Extract the [x, y] coordinate from the center of the cell holding the provided text.  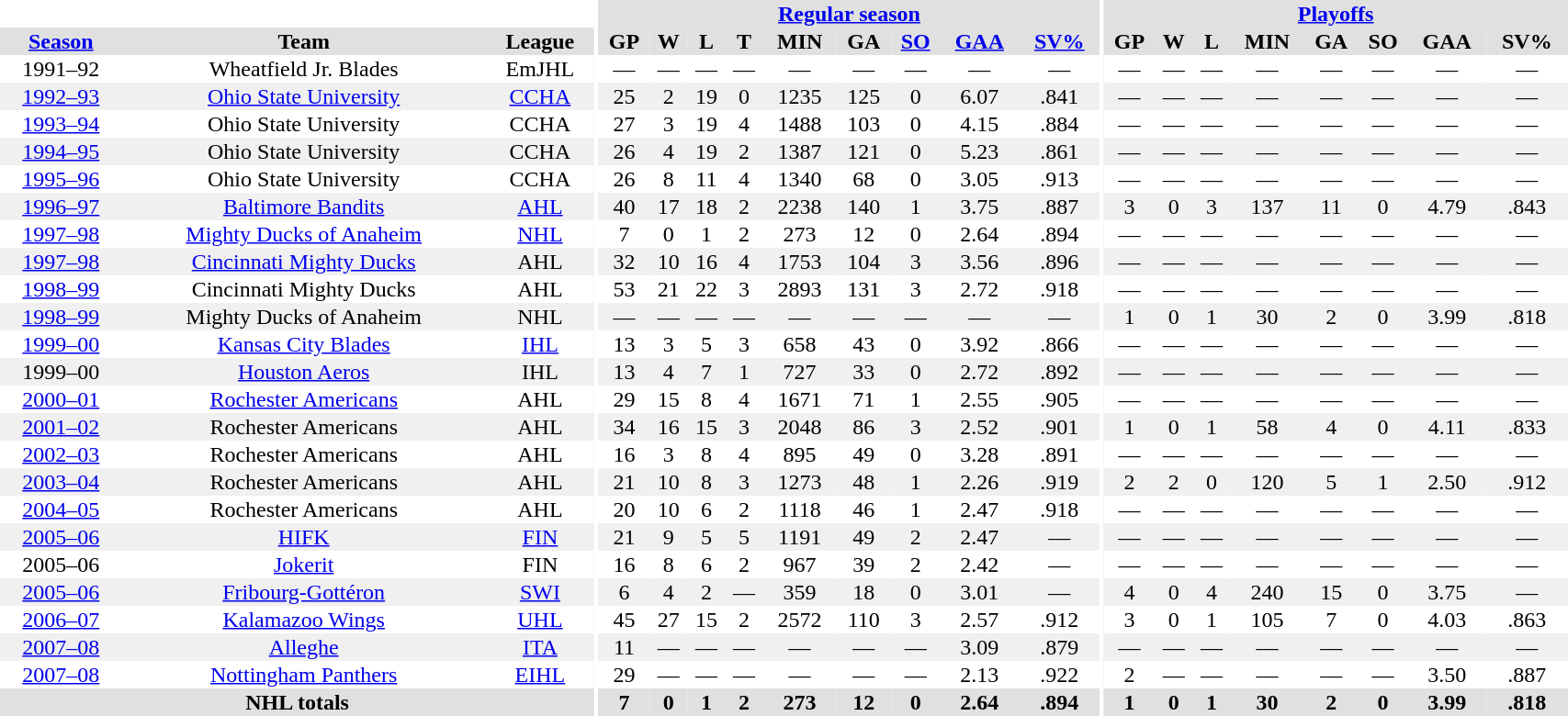
Baltimore Bandits [304, 207]
2.52 [979, 427]
.884 [1059, 124]
SWI [540, 592]
1753 [800, 262]
NHL totals [298, 702]
32 [625, 262]
1996–97 [61, 207]
Kansas City Blades [304, 344]
2004–05 [61, 509]
Season [61, 41]
1992–93 [61, 96]
3.56 [979, 262]
1488 [800, 124]
.861 [1059, 151]
Houston Aeros [304, 372]
2006–07 [61, 620]
131 [863, 289]
2893 [800, 289]
140 [863, 207]
25 [625, 96]
43 [863, 344]
3.92 [979, 344]
3.01 [979, 592]
3.05 [979, 179]
240 [1268, 592]
46 [863, 509]
4.11 [1447, 427]
4.03 [1447, 620]
.892 [1059, 372]
359 [800, 592]
UHL [540, 620]
.843 [1527, 207]
.919 [1059, 482]
T [744, 41]
121 [863, 151]
2572 [800, 620]
ITA [540, 647]
.905 [1059, 399]
68 [863, 179]
2.50 [1447, 482]
120 [1268, 482]
58 [1268, 427]
2.55 [979, 399]
4.79 [1447, 207]
20 [625, 509]
1273 [800, 482]
48 [863, 482]
1118 [800, 509]
137 [1268, 207]
1235 [800, 96]
39 [863, 565]
5.23 [979, 151]
2.26 [979, 482]
2001–02 [61, 427]
EmJHL [540, 69]
45 [625, 620]
1671 [800, 399]
658 [800, 344]
Regular season [850, 14]
6.07 [979, 96]
53 [625, 289]
2238 [800, 207]
1994–95 [61, 151]
33 [863, 372]
.891 [1059, 454]
105 [1268, 620]
.913 [1059, 179]
.841 [1059, 96]
103 [863, 124]
HIFK [304, 537]
104 [863, 262]
Jokerit [304, 565]
4.15 [979, 124]
Kalamazoo Wings [304, 620]
1991–92 [61, 69]
.863 [1527, 620]
1993–94 [61, 124]
Playoffs [1336, 14]
Wheatfield Jr. Blades [304, 69]
2.42 [979, 565]
34 [625, 427]
86 [863, 427]
Fribourg-Gottéron [304, 592]
2003–04 [61, 482]
.922 [1059, 675]
2.13 [979, 675]
Nottingham Panthers [304, 675]
110 [863, 620]
1995–96 [61, 179]
EIHL [540, 675]
17 [669, 207]
3.50 [1447, 675]
.879 [1059, 647]
40 [625, 207]
.866 [1059, 344]
.833 [1527, 427]
1340 [800, 179]
71 [863, 399]
3.09 [979, 647]
125 [863, 96]
.896 [1059, 262]
Team [304, 41]
895 [800, 454]
3.28 [979, 454]
League [540, 41]
2002–03 [61, 454]
2.57 [979, 620]
2048 [800, 427]
967 [800, 565]
.901 [1059, 427]
727 [800, 372]
22 [705, 289]
1191 [800, 537]
9 [669, 537]
Alleghe [304, 647]
1387 [800, 151]
2000–01 [61, 399]
